Scan for the cell matching the given text and deliver its [x, y] coordinate at center. 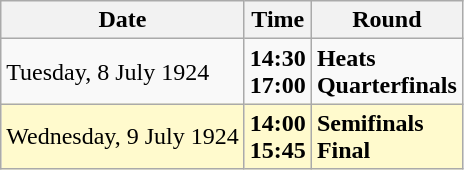
Date [123, 20]
HeatsQuarterfinals [386, 72]
14:3017:00 [278, 72]
Tuesday, 8 July 1924 [123, 72]
SemifinalsFinal [386, 136]
Wednesday, 9 July 1924 [123, 136]
Round [386, 20]
14:0015:45 [278, 136]
Time [278, 20]
